From the cell containing the given text, extract its center point as (x, y) coordinate. 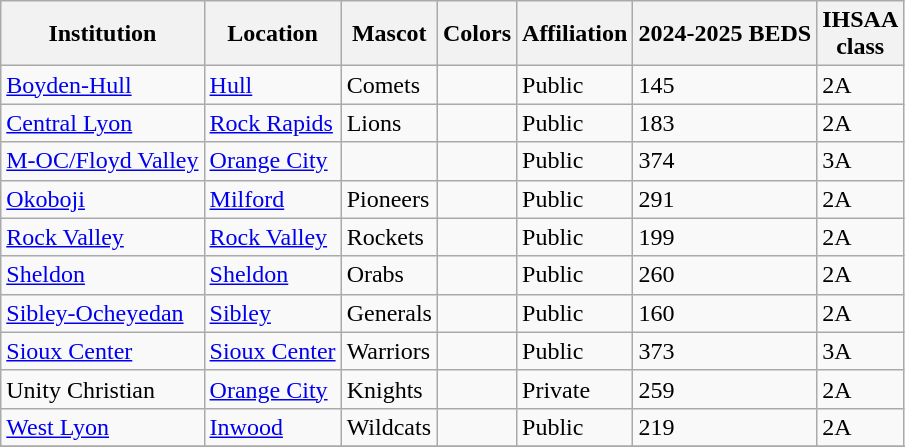
Unity Christian (102, 389)
Central Lyon (102, 123)
Colors (476, 34)
Warriors (389, 351)
259 (725, 389)
Affiliation (575, 34)
West Lyon (102, 427)
Comets (389, 85)
Pioneers (389, 199)
IHSAAclass (860, 34)
Mascot (389, 34)
Milford (272, 199)
160 (725, 313)
Rockets (389, 237)
219 (725, 427)
Location (272, 34)
199 (725, 237)
Generals (389, 313)
Institution (102, 34)
291 (725, 199)
Okoboji (102, 199)
Orabs (389, 275)
Inwood (272, 427)
260 (725, 275)
Lions (389, 123)
Hull (272, 85)
Sibley-Ocheyedan (102, 313)
183 (725, 123)
Wildcats (389, 427)
374 (725, 161)
373 (725, 351)
M-OC/Floyd Valley (102, 161)
145 (725, 85)
Boyden-Hull (102, 85)
Sibley (272, 313)
Private (575, 389)
Knights (389, 389)
Rock Rapids (272, 123)
2024-2025 BEDS (725, 34)
